Return the [x, y] coordinate for the center point of the cell that contains the specified text.  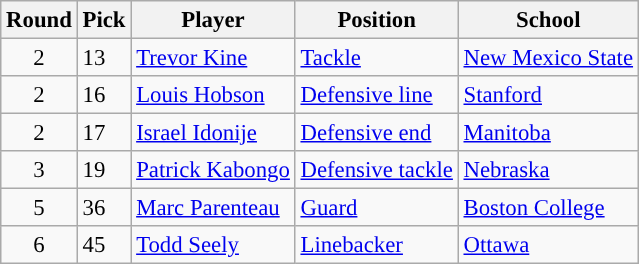
45 [104, 245]
Louis Hobson [213, 95]
Player [213, 20]
19 [104, 170]
Position [376, 20]
Stanford [548, 95]
Round [39, 20]
Defensive tackle [376, 170]
Linebacker [376, 245]
Pick [104, 20]
New Mexico State [548, 58]
Marc Parenteau [213, 208]
Trevor Kine [213, 58]
Manitoba [548, 133]
Patrick Kabongo [213, 170]
Tackle [376, 58]
36 [104, 208]
Defensive end [376, 133]
Ottawa [548, 245]
Boston College [548, 208]
Defensive line [376, 95]
16 [104, 95]
School [548, 20]
13 [104, 58]
5 [39, 208]
17 [104, 133]
Todd Seely [213, 245]
Israel Idonije [213, 133]
3 [39, 170]
6 [39, 245]
Guard [376, 208]
Nebraska [548, 170]
